Find where the given text appears and provide that cell's center as [x, y] coordinate. 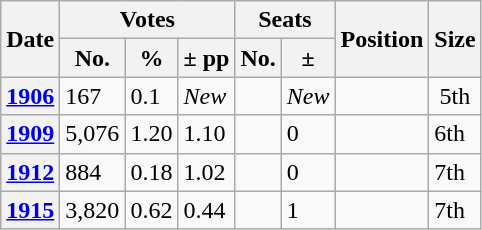
1.20 [152, 134]
3,820 [92, 210]
5,076 [92, 134]
± [308, 58]
1912 [30, 172]
0.62 [152, 210]
Seats [285, 20]
1906 [30, 96]
Size [455, 39]
884 [92, 172]
1.02 [206, 172]
1909 [30, 134]
1.10 [206, 134]
6th [455, 134]
1915 [30, 210]
% [152, 58]
Date [30, 39]
0.1 [152, 96]
± pp [206, 58]
1 [308, 210]
Position [382, 39]
167 [92, 96]
Votes [148, 20]
0.18 [152, 172]
0.44 [206, 210]
5th [455, 96]
